Identify which cell holds the provided text, then report its (x, y) central coordinate. 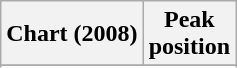
Peakposition (189, 34)
Chart (2008) (72, 34)
